Output the [X, Y] coordinate of the center of the cell containing the given text.  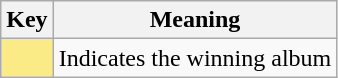
Indicates the winning album [195, 58]
Meaning [195, 20]
Key [27, 20]
